Output the (X, Y) coordinate of the center of the cell containing the given text.  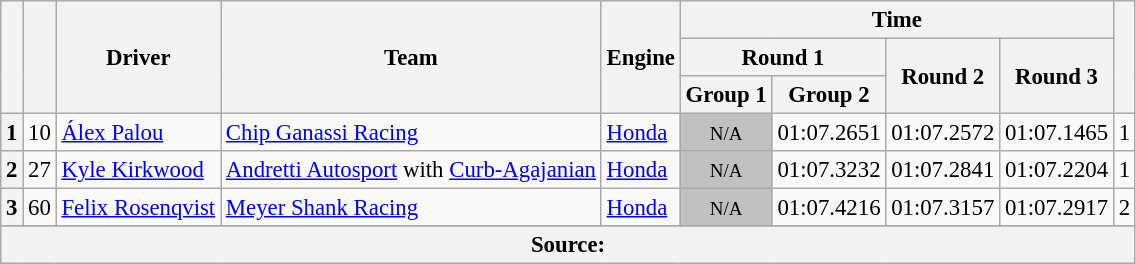
60 (40, 208)
Felix Rosenqvist (138, 208)
01:07.1465 (1057, 133)
Álex Palou (138, 133)
Chip Ganassi Racing (410, 133)
3 (12, 208)
01:07.2572 (943, 133)
Time (896, 20)
01:07.3157 (943, 208)
Round 1 (783, 58)
27 (40, 170)
Andretti Autosport with Curb-Agajanian (410, 170)
10 (40, 133)
01:07.2651 (829, 133)
Team (410, 58)
Group 1 (726, 95)
01:07.2204 (1057, 170)
Source: (568, 245)
Driver (138, 58)
Round 2 (943, 76)
Group 2 (829, 95)
01:07.4216 (829, 208)
Meyer Shank Racing (410, 208)
01:07.2841 (943, 170)
01:07.3232 (829, 170)
Engine (640, 58)
Kyle Kirkwood (138, 170)
Round 3 (1057, 76)
01:07.2917 (1057, 208)
